Locate the cell with the specified text and output its [x, y] center coordinate. 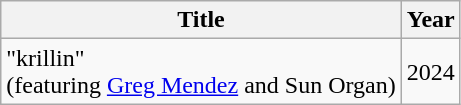
Title [201, 20]
"krillin"(featuring Greg Mendez and Sun Organ) [201, 72]
Year [430, 20]
2024 [430, 72]
